Determine the (x, y) coordinate at the center of the cell enclosing the given text.  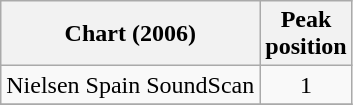
Nielsen Spain SoundScan (130, 85)
Chart (2006) (130, 34)
1 (306, 85)
Peakposition (306, 34)
